From the cell containing the given text, extract its center point as (X, Y) coordinate. 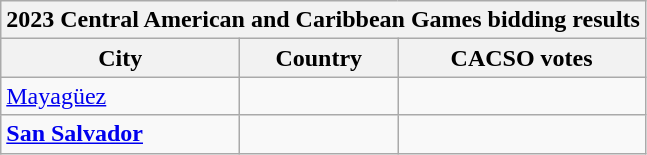
2023 Central American and Caribbean Games bidding results (324, 20)
Mayagüez (120, 96)
City (120, 58)
San Salvador (120, 134)
Country (319, 58)
CACSO votes (522, 58)
